Pinpoint the cell where the given text exists, returning its [x, y] midpoint coordinate. 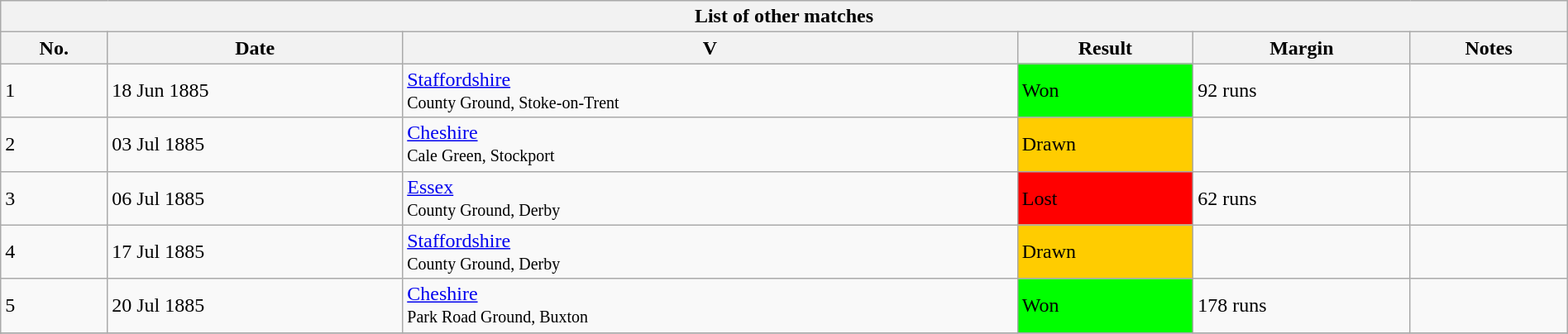
178 runs [1302, 306]
4 [55, 251]
06 Jul 1885 [255, 198]
2 [55, 144]
Result [1105, 48]
Cheshire Cale Green, Stockport [710, 144]
V [710, 48]
Staffordshire County Ground, Derby [710, 251]
No. [55, 48]
62 runs [1302, 198]
Lost [1105, 198]
Notes [1489, 48]
Essex County Ground, Derby [710, 198]
Staffordshire County Ground, Stoke-on-Trent [710, 91]
03 Jul 1885 [255, 144]
18 Jun 1885 [255, 91]
List of other matches [784, 17]
20 Jul 1885 [255, 306]
17 Jul 1885 [255, 251]
Cheshire Park Road Ground, Buxton [710, 306]
Margin [1302, 48]
1 [55, 91]
92 runs [1302, 91]
3 [55, 198]
Date [255, 48]
5 [55, 306]
